Scan for the cell matching the given text and deliver its (x, y) coordinate at center. 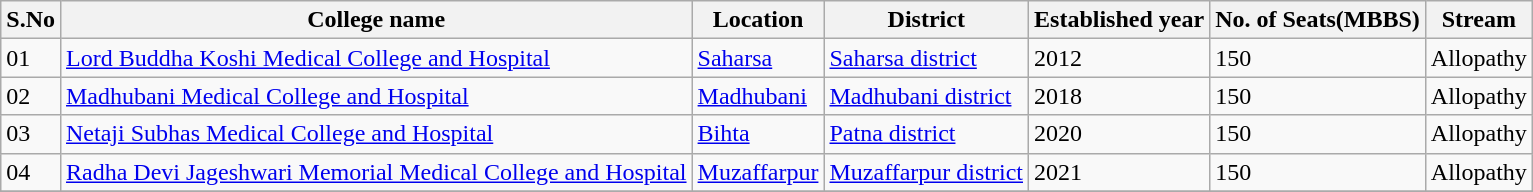
Saharsa district (926, 58)
Saharsa (758, 58)
College name (376, 20)
Stream (1478, 20)
2012 (1120, 58)
Radha Devi Jageshwari Memorial Medical College and Hospital (376, 172)
Established year (1120, 20)
03 (31, 134)
Muzaffarpur (758, 172)
2021 (1120, 172)
2018 (1120, 96)
Madhubani district (926, 96)
S.No (31, 20)
Muzaffarpur district (926, 172)
Madhubani Medical College and Hospital (376, 96)
Lord Buddha Koshi Medical College and Hospital (376, 58)
Madhubani (758, 96)
No. of Seats(MBBS) (1318, 20)
Patna district (926, 134)
District (926, 20)
04 (31, 172)
Netaji Subhas Medical College and Hospital (376, 134)
Bihta (758, 134)
02 (31, 96)
2020 (1120, 134)
01 (31, 58)
Location (758, 20)
